Return the (X, Y) coordinate for the center point of the cell that contains the specified text.  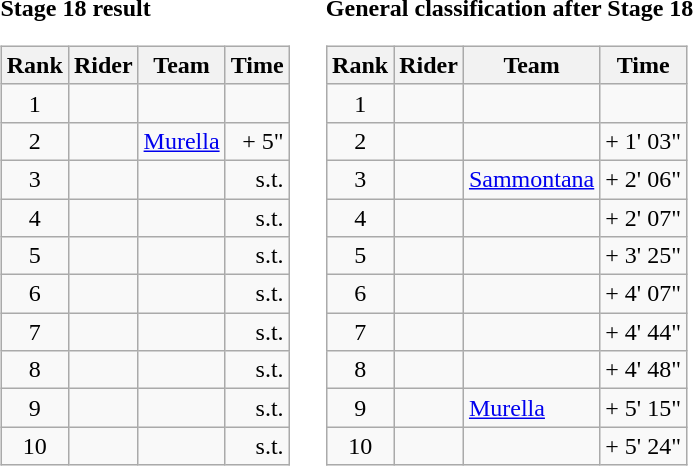
+ 2' 07" (644, 217)
Sammontana (531, 179)
+ 2' 06" (644, 179)
+ 5' 24" (644, 446)
+ 4' 44" (644, 332)
+ 4' 48" (644, 370)
+ 5" (257, 141)
+ 4' 07" (644, 294)
+ 5' 15" (644, 408)
+ 3' 25" (644, 256)
+ 1' 03" (644, 141)
